Detect which cell encompasses the target text, then output its (X, Y) center coordinate. 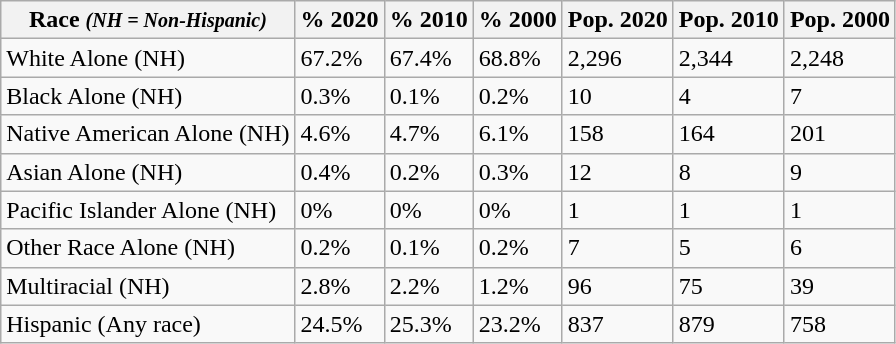
% 2010 (428, 20)
2.2% (428, 286)
39 (840, 286)
Asian Alone (NH) (148, 172)
2,344 (728, 58)
Hispanic (Any race) (148, 324)
12 (618, 172)
67.2% (340, 58)
2.8% (340, 286)
Multiracial (NH) (148, 286)
Race (NH = Non-Hispanic) (148, 20)
Native American Alone (NH) (148, 134)
9 (840, 172)
White Alone (NH) (148, 58)
164 (728, 134)
10 (618, 96)
2,296 (618, 58)
75 (728, 286)
837 (618, 324)
758 (840, 324)
6 (840, 248)
Pop. 2010 (728, 20)
158 (618, 134)
24.5% (340, 324)
Black Alone (NH) (148, 96)
% 2020 (340, 20)
67.4% (428, 58)
201 (840, 134)
68.8% (518, 58)
25.3% (428, 324)
Other Race Alone (NH) (148, 248)
4.7% (428, 134)
% 2000 (518, 20)
879 (728, 324)
Pacific Islander Alone (NH) (148, 210)
1.2% (518, 286)
4.6% (340, 134)
Pop. 2020 (618, 20)
23.2% (518, 324)
8 (728, 172)
4 (728, 96)
6.1% (518, 134)
0.4% (340, 172)
96 (618, 286)
Pop. 2000 (840, 20)
2,248 (840, 58)
5 (728, 248)
